Detect which cell encompasses the target text, then output its [x, y] center coordinate. 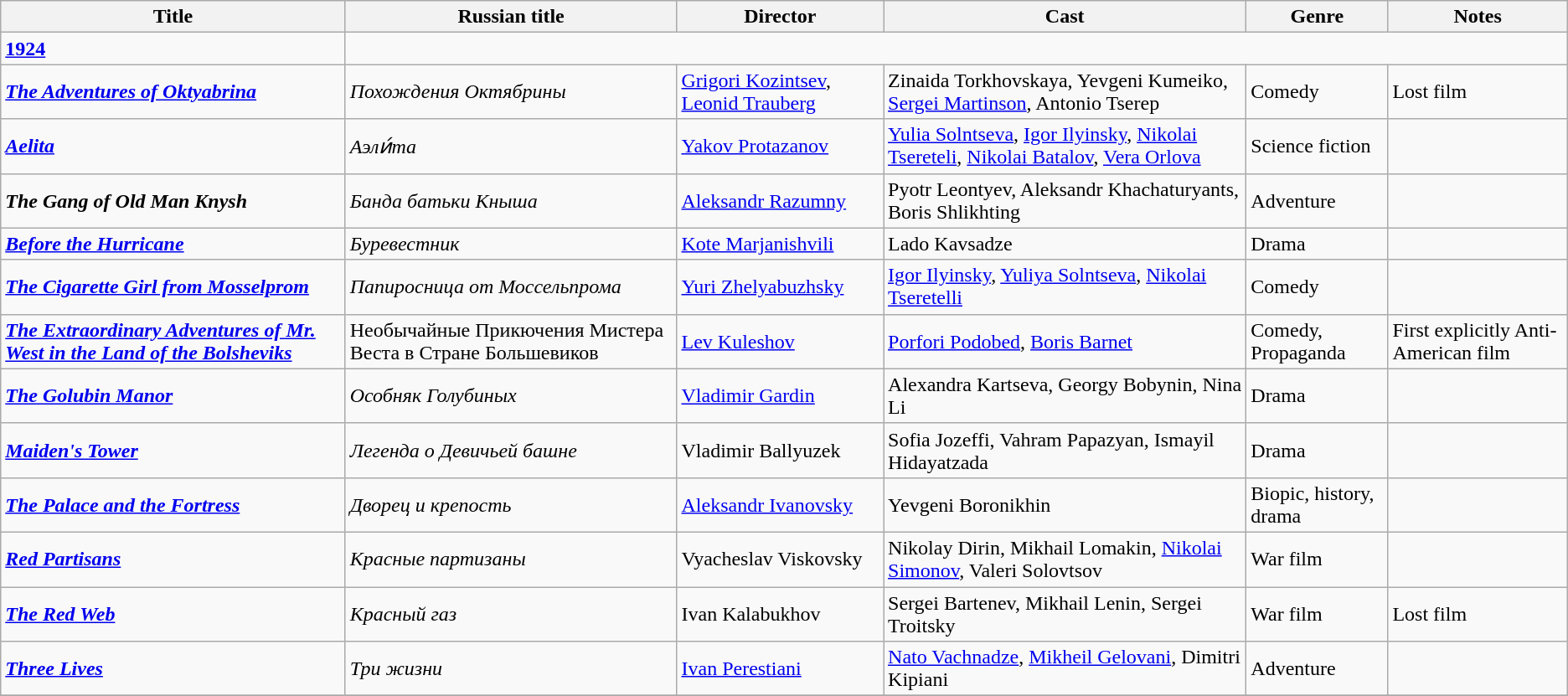
Ivan Perestiani [781, 668]
The Golubin Manor [173, 395]
Yevgeni Boronikhin [1065, 504]
Title [173, 17]
Notes [1478, 17]
Cast [1065, 17]
The Gang of Old Man Knysh [173, 201]
Science fiction [1317, 146]
Папиросница от Моссельпрома [511, 286]
Три жизни [511, 668]
Director [781, 17]
Похождения Октябрины [511, 92]
Дворец и крепость [511, 504]
Nikolay Dirin, Mikhail Lomakin, Nikolai Simonov, Valeri Solovtsov [1065, 559]
Comedy, Propaganda [1317, 342]
Aleksandr Ivanovsky [781, 504]
Vladimir Ballyuzek [781, 451]
Red Partisans [173, 559]
Ivan Kalabukhov [781, 613]
Biopic, history, drama [1317, 504]
The Cigarette Girl from Mosselprom [173, 286]
Особняк Голубиных [511, 395]
Aleksandr Razumny [781, 201]
Before the Hurricane [173, 244]
Alexandra Kartseva, Georgy Bobynin, Nina Li [1065, 395]
Igor Ilyinsky, Yuliya Solntseva, Nikolai Tseretelli [1065, 286]
Vyacheslav Viskovsky [781, 559]
Sofia Jozeffi, Vahram Papazyan, Ismayil Hidayatzada [1065, 451]
Russian title [511, 17]
Zinaida Torkhovskaya, Yevgeni Kumeiko, Sergei Martinson, Antonio Tserep [1065, 92]
Nato Vachnadze, Mikheil Gelovani, Dimitri Kipiani [1065, 668]
Vladimir Gardin [781, 395]
Genre [1317, 17]
Pyotr Leontyev, Aleksandr Khachaturyants, Boris Shlikhting [1065, 201]
Maiden's Tower [173, 451]
First explicitly Anti-American film [1478, 342]
The Palace and the Fortress [173, 504]
Sergei Bartenev, Mikhail Lenin, Sergei Troitsky [1065, 613]
Необычайные Прикючения Мистера Веста в Стране Большевиков [511, 342]
Porfori Podobed, Boris Barnet [1065, 342]
Легенда о Девичьей башне [511, 451]
Красные партизаны [511, 559]
The Adventures of Oktyabrina [173, 92]
Grigori Kozintsev, Leonid Trauberg [781, 92]
The Extraordinary Adventures of Mr. West in the Land of the Bolsheviks [173, 342]
Kote Marjanishvili [781, 244]
Lev Kuleshov [781, 342]
1924 [173, 49]
The Red Web [173, 613]
Буревестник [511, 244]
Three Lives [173, 668]
Yakov Protazanov [781, 146]
Красный газ [511, 613]
Aelita [173, 146]
Банда батьки Кныша [511, 201]
Аэли́та [511, 146]
Yuri Zhelyabuzhsky [781, 286]
Lado Kavsadze [1065, 244]
Yulia Solntseva, Igor Ilyinsky, Nikolai Tsereteli, Nikolai Batalov, Vera Orlova [1065, 146]
